Extract the (x, y) coordinate from the center of the cell holding the provided text.  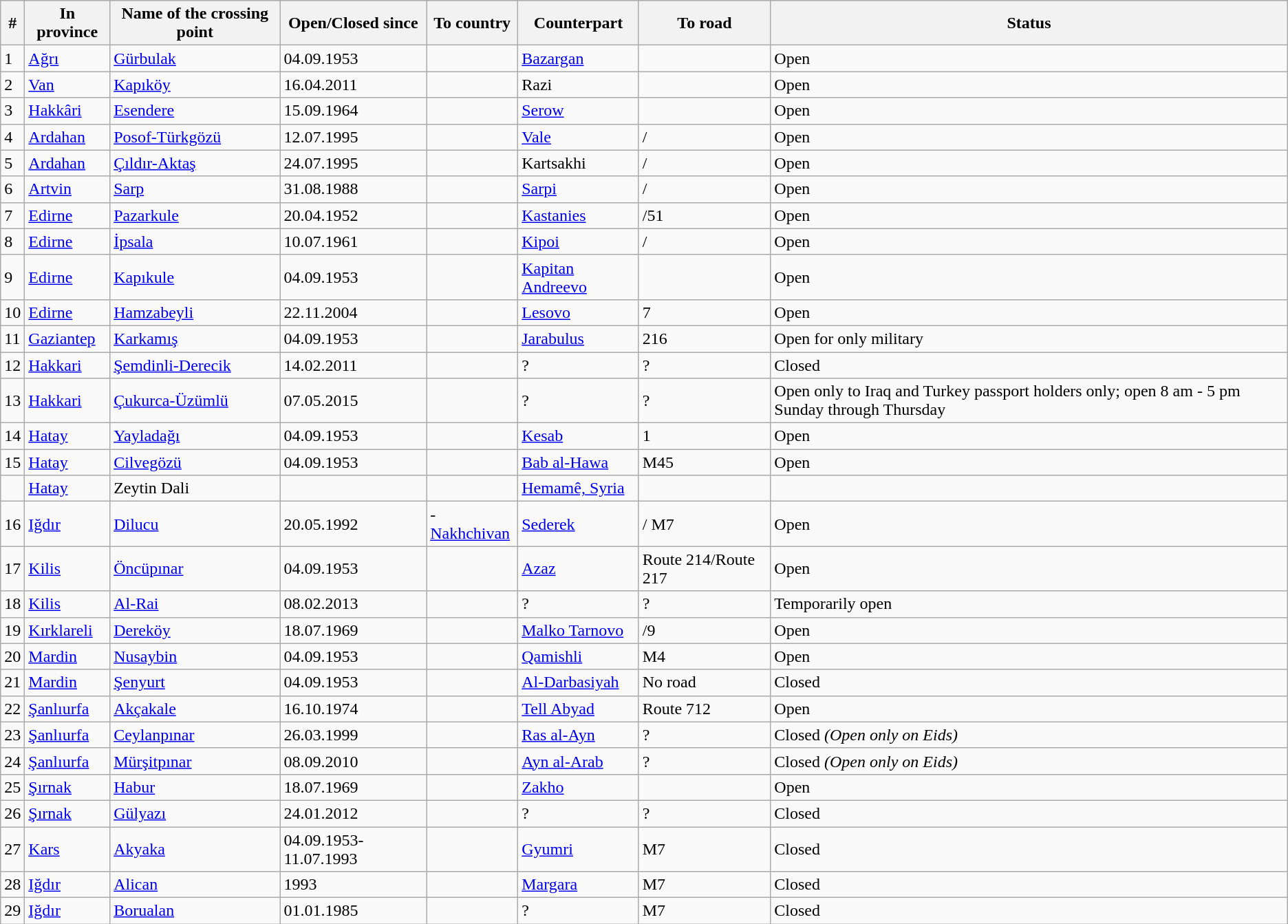
Esendere (195, 111)
04.09.1953-11.07.1993 (354, 849)
Çukurca-Üzümlü (195, 400)
Malko Tarnovo (579, 630)
Route 712 (705, 709)
16.10.1974 (354, 709)
13 (12, 400)
Serow (579, 111)
To road (705, 23)
16.04.2011 (354, 85)
29 (12, 911)
11 (12, 339)
Akçakale (195, 709)
M4 (705, 656)
10.07.1961 (354, 241)
In province (67, 23)
Status (1029, 23)
Şemdinli-Derecik (195, 365)
Öncüpınar (195, 568)
14 (12, 436)
Ras al-Ayn (579, 735)
Bab al-Hawa (579, 462)
9 (12, 277)
12.07.1995 (354, 137)
İpsala (195, 241)
01.01.1985 (354, 911)
To country (472, 23)
Kapıkule (195, 277)
Sarpi (579, 189)
# (12, 23)
Razi (579, 85)
26 (12, 813)
Pazarkule (195, 215)
3 (12, 111)
Margara (579, 885)
Kırklareli (67, 630)
28 (12, 885)
Ceylanpınar (195, 735)
20 (12, 656)
Kartsakhi (579, 163)
25 (12, 787)
/ M7 (705, 524)
Ayn al-Arab (579, 761)
Vale (579, 137)
Zeytin Dali (195, 488)
10 (12, 312)
Çıldır-Aktaş (195, 163)
07.05.2015 (354, 400)
-Nakhchivan (472, 524)
Dilucu (195, 524)
Hamzabeyli (195, 312)
Akyaka (195, 849)
Kipoi (579, 241)
Hakkâri (67, 111)
27 (12, 849)
2 (12, 85)
Hemamê, Syria (579, 488)
14.02.2011 (354, 365)
24.07.1995 (354, 163)
Artvin (67, 189)
Gürbulak (195, 58)
Posof-Türkgözü (195, 137)
/9 (705, 630)
216 (705, 339)
Tell Abyad (579, 709)
22 (12, 709)
M45 (705, 462)
Jarabulus (579, 339)
Al-Darbasiyah (579, 683)
Lesovo (579, 312)
Alican (195, 885)
Gülyazı (195, 813)
15 (12, 462)
Ağrı (67, 58)
24.01.2012 (354, 813)
Nusaybin (195, 656)
31.08.1988 (354, 189)
Azaz (579, 568)
15.09.1964 (354, 111)
Habur (195, 787)
Counterpart (579, 23)
Yayladağı (195, 436)
16 (12, 524)
5 (12, 163)
4 (12, 137)
Sarp (195, 189)
26.03.1999 (354, 735)
Cilvegözü (195, 462)
23 (12, 735)
08.09.2010 (354, 761)
Temporarily open (1029, 604)
Name of the crossing point (195, 23)
18 (12, 604)
Al-Rai (195, 604)
Gaziantep (67, 339)
Qamishli (579, 656)
Karkamış (195, 339)
No road (705, 683)
Bazargan (579, 58)
Route 214/Route 217 (705, 568)
8 (12, 241)
Şenyurt (195, 683)
Open only to Iraq and Turkey passport holders only; open 8 am - 5 pm Sunday through Thursday (1029, 400)
Kastanies (579, 215)
Open/Closed since (354, 23)
Gyumri (579, 849)
Dereköy (195, 630)
Kars (67, 849)
12 (12, 365)
20.04.1952 (354, 215)
Kapitan Andreevo (579, 277)
Open for only military (1029, 339)
17 (12, 568)
Kesab (579, 436)
19 (12, 630)
20.05.1992 (354, 524)
Sederek (579, 524)
Zakho (579, 787)
Borualan (195, 911)
Van (67, 85)
21 (12, 683)
Mürşitpınar (195, 761)
Kapıköy (195, 85)
/51 (705, 215)
1993 (354, 885)
24 (12, 761)
22.11.2004 (354, 312)
6 (12, 189)
08.02.2013 (354, 604)
